Find where the given text appears and provide that cell's center as (X, Y) coordinate. 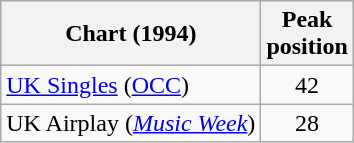
Chart (1994) (131, 34)
Peakposition (307, 34)
28 (307, 123)
UK Airplay (Music Week) (131, 123)
UK Singles (OCC) (131, 85)
42 (307, 85)
